Detect which cell encompasses the target text, then output its (x, y) center coordinate. 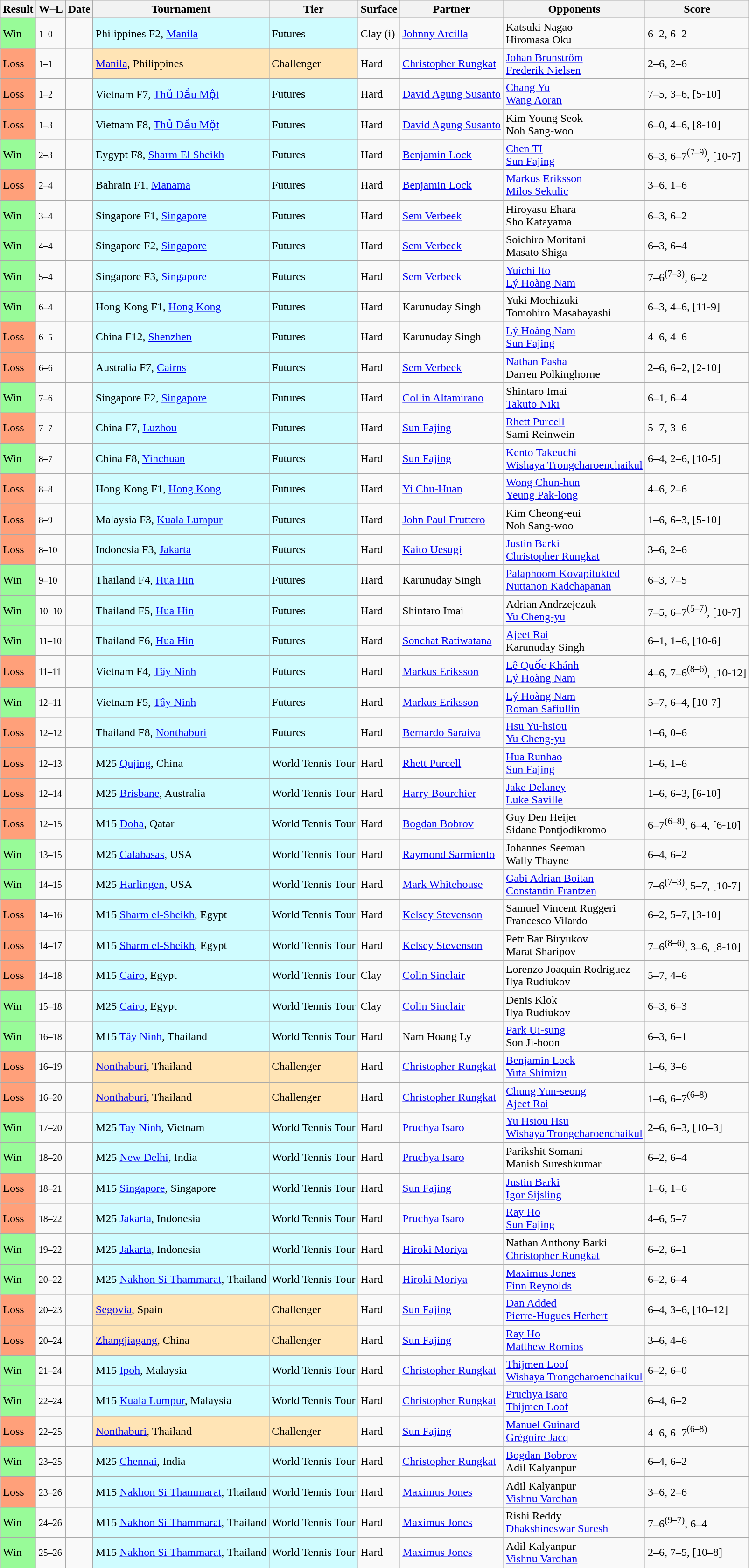
Lê Quốc Khánh Lý Hoàng Nam (574, 671)
6–0, 4–6, [8-10] (697, 124)
Nathan Pasha Darren Polkinghorne (574, 367)
Adrian Andrzejczuk Yu Cheng-yu (574, 611)
16–19 (50, 1066)
M25 Chennai, India (181, 1461)
14–17 (50, 945)
Yu Hsiou Hsu Wishaya Trongcharoenchaikul (574, 1128)
Thijmen Loof Wishaya Trongcharoenchaikul (574, 1371)
2–6, 6–3, [10–3] (697, 1128)
Shintaro Imai (452, 611)
Justin Barki Igor Sijsling (574, 1188)
3–4 (50, 216)
7–6(7–3), 5–7, [10-7] (697, 884)
Parikshit Somani Manish Sureshkumar (574, 1158)
4–6, 5–7 (697, 1218)
M25 Cairo, Egypt (181, 1005)
Chen TI Sun Fajing (574, 155)
6–3, 4–6, [11-9] (697, 306)
Mark Whitehouse (452, 884)
Guy Den Heijer Sidane Pontjodikromo (574, 823)
1–1 (50, 63)
Manuel Guinard Grégoire Jacq (574, 1431)
M25 Harlingen, USA (181, 884)
Date (79, 9)
6–2, 6–0 (697, 1371)
12–15 (50, 823)
Vietnam F8, Thủ Dầu Một (181, 124)
14–16 (50, 915)
5–7, 4–6 (697, 976)
M15 Ipoh, Malaysia (181, 1371)
14–18 (50, 976)
Surface (379, 9)
Singapore F3, Singapore (181, 276)
Ray Ho Sun Fajing (574, 1218)
Vietnam F4, Tây Ninh (181, 671)
5–7, 6–4, [10-7] (697, 702)
Singapore F1, Singapore (181, 216)
4–6, 6–7(6–8) (697, 1431)
1–6, 3–6 (697, 1066)
Jake Delaney Luke Saville (574, 794)
M25 New Delhi, India (181, 1158)
Bernardo Saraiva (452, 733)
Hua Runhao Sun Fajing (574, 763)
8–7 (50, 458)
5–4 (50, 276)
Lý Hoàng Nam Sun Fajing (574, 337)
M25 Qujing, China (181, 763)
12–14 (50, 794)
7–7 (50, 429)
Segovia, Spain (181, 1310)
Bogdan Bobrov (452, 823)
5–7, 3–6 (697, 429)
Yuichi Ito Lý Hoàng Nam (574, 276)
12–12 (50, 733)
8–9 (50, 519)
18–22 (50, 1218)
12–13 (50, 763)
Ajeet Rai Karunuday Singh (574, 640)
Shintaro Imai Takuto Niki (574, 398)
Kaito Uesugi (452, 550)
2–6, 2–6 (697, 63)
M15 Singapore, Singapore (181, 1188)
Opponents (574, 9)
M25 Nakhon Si Thammarat, Thailand (181, 1279)
6–2, 6–1 (697, 1249)
M25 Tay Ninh, Vietnam (181, 1128)
Johnny Arcilla (452, 34)
Philippines F2, Manila (181, 34)
Samuel Vincent Ruggeri Francesco Vilardo (574, 915)
Kim Cheong-eui Noh Sang-woo (574, 519)
Tournament (181, 9)
18–21 (50, 1188)
20–22 (50, 1279)
Score (697, 9)
Rhett Purcell (452, 763)
Raymond Sarmiento (452, 854)
22–24 (50, 1400)
15–18 (50, 1005)
Rishi Reddy Dhakshineswar Suresh (574, 1522)
13–15 (50, 854)
Katsuki Nagao Hiromasa Oku (574, 34)
Wong Chun-hun Yeung Pak-long (574, 489)
Zhangjiagang, China (181, 1340)
Ray Ho Matthew Romios (574, 1340)
Johannes Seeman Wally Thayne (574, 854)
6–4, 3–6, [10–12] (697, 1310)
Australia F7, Cairns (181, 367)
16–20 (50, 1097)
6–6 (50, 367)
7–5, 3–6, [5-10] (697, 94)
9–10 (50, 580)
Justin Barki Christopher Rungkat (574, 550)
4–6, 7–6(8–6), [10-12] (697, 671)
7–5, 6–7(5–7), [10-7] (697, 611)
Thailand F5, Hua Hin (181, 611)
Petr Bar Biryukov Marat Sharipov (574, 945)
6–4, 2–6, [10-5] (697, 458)
Yuki Mochizuki Tomohiro Masabayashi (574, 306)
Harry Bourchier (452, 794)
6–3, 6–1 (697, 1036)
Thailand F4, Hua Hin (181, 580)
Chung Yun-seong Ajeet Rai (574, 1097)
1–3 (50, 124)
17–20 (50, 1128)
Clay (i) (379, 34)
Result (18, 9)
Bogdan Bobrov Adil Kalyanpur (574, 1461)
23–25 (50, 1461)
Yi Chu-Huan (452, 489)
8–10 (50, 550)
6–2, 5–7, [3-10] (697, 915)
Dan Added Pierre-Hugues Herbert (574, 1310)
3–6, 4–6 (697, 1340)
Soichiro Moritani Masato Shiga (574, 246)
Partner (452, 9)
18–20 (50, 1158)
1–6, 6–7(6–8) (697, 1097)
6–5 (50, 337)
7–6(9–7), 6–4 (697, 1522)
12–11 (50, 702)
Markus Eriksson Milos Sekulic (574, 185)
China F7, Luzhou (181, 429)
Bahrain F1, Manama (181, 185)
Collin Altamirano (452, 398)
1–6, 6–3, [5-10] (697, 519)
19–22 (50, 1249)
Sonchat Ratiwatana (452, 640)
Chang Yu Wang Aoran (574, 94)
Benjamin Lock Yuta Shimizu (574, 1066)
Eygypt F8, Sharm El Sheikh (181, 155)
Manila, Philippines (181, 63)
Vietnam F7, Thủ Dầu Một (181, 94)
1–6, 0–6 (697, 733)
Palaphoom Kovapitukted Nuttanon Kadchapanan (574, 580)
Tier (314, 9)
Hiroyasu Ehara Sho Katayama (574, 216)
2–6, 7–5, [10–8] (697, 1553)
10–10 (50, 611)
4–6, 4–6 (697, 337)
M15 Kuala Lumpur, Malaysia (181, 1400)
China F12, Shenzhen (181, 337)
Indonesia F3, Jakarta (181, 550)
16–18 (50, 1036)
21–24 (50, 1371)
6–1, 6–4 (697, 398)
Thailand F6, Hua Hin (181, 640)
Kento Takeuchi Wishaya Trongcharoenchaikul (574, 458)
M15 Doha, Qatar (181, 823)
Pruchya Isaro Thijmen Loof (574, 1400)
John Paul Fruttero (452, 519)
23–26 (50, 1492)
M25 Brisbane, Australia (181, 794)
Johan Brunström Frederik Nielsen (574, 63)
Lý Hoàng Nam Roman Safiullin (574, 702)
7–6 (50, 398)
22–25 (50, 1431)
Malaysia F3, Kuala Lumpur (181, 519)
6–4 (50, 306)
W–L (50, 9)
20–24 (50, 1340)
1–0 (50, 34)
Denis Klok Ilya Rudiukov (574, 1005)
6–3, 6–7(7–9), [10-7] (697, 155)
24–26 (50, 1522)
2–6, 6–2, [2-10] (697, 367)
7–6(7–3), 6–2 (697, 276)
Nathan Anthony Barki Christopher Rungkat (574, 1249)
Maximus Jones Finn Reynolds (574, 1279)
6–3, 6–2 (697, 216)
2–4 (50, 185)
6–2, 6–2 (697, 34)
4–6, 2–6 (697, 489)
M15 Cairo, Egypt (181, 976)
Nam Hoang Ly (452, 1036)
3–6, 1–6 (697, 185)
6–3, 6–4 (697, 246)
8–8 (50, 489)
6–3, 6–3 (697, 1005)
Gabi Adrian Boitan Constantin Frantzen (574, 884)
Hsu Yu-hsiou Yu Cheng-yu (574, 733)
Kim Young Seok Noh Sang-woo (574, 124)
M15 Tây Ninh, Thailand (181, 1036)
6–3, 7–5 (697, 580)
Thailand F8, Nonthaburi (181, 733)
1–6, 6–3, [6-10] (697, 794)
M25 Calabasas, USA (181, 854)
Park Ui-sung Son Ji-hoon (574, 1036)
7–6(8–6), 3–6, [8-10] (697, 945)
14–15 (50, 884)
Lorenzo Joaquin Rodriguez Ilya Rudiukov (574, 976)
11–10 (50, 640)
25–26 (50, 1553)
4–4 (50, 246)
2–3 (50, 155)
Rhett Purcell Sami Reinwein (574, 429)
20–23 (50, 1310)
1–2 (50, 94)
6–1, 1–6, [10-6] (697, 640)
6–7(6–8), 6–4, [6-10] (697, 823)
11–11 (50, 671)
Vietnam F5, Tây Ninh (181, 702)
China F8, Yinchuan (181, 458)
